Provide the [x, y] coordinate of the cell's center where the given text is located.  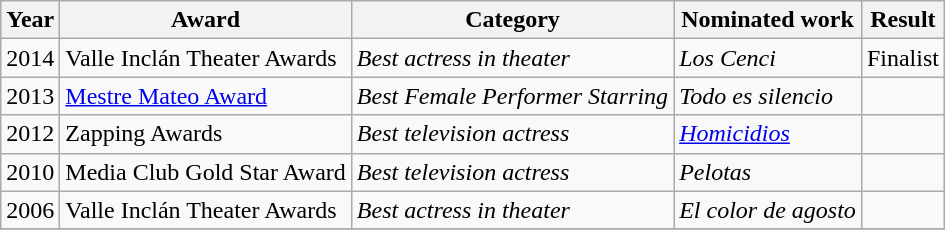
Media Club Gold Star Award [206, 172]
Award [206, 20]
2013 [30, 96]
Homicidios [768, 134]
Zapping Awards [206, 134]
2010 [30, 172]
Category [512, 20]
Best Female Performer Starring [512, 96]
Result [902, 20]
Todo es silencio [768, 96]
Los Cenci [768, 58]
Nominated work [768, 20]
Pelotas [768, 172]
Finalist [902, 58]
El color de agosto [768, 210]
Year [30, 20]
Mestre Mateo Award [206, 96]
2012 [30, 134]
2014 [30, 58]
2006 [30, 210]
